Locate the cell with the specified text and output its (X, Y) center coordinate. 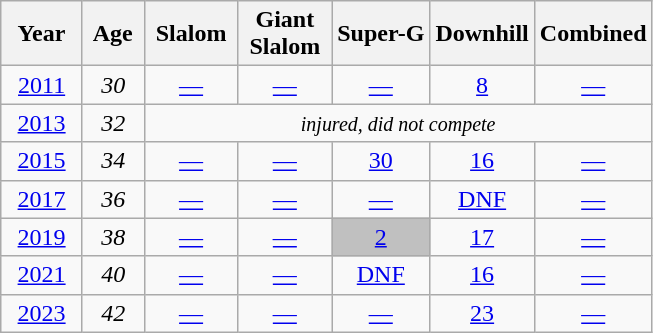
Age (113, 34)
2015 (42, 161)
8 (482, 85)
23 (482, 313)
Year (42, 34)
2013 (42, 123)
34 (113, 161)
2021 (42, 275)
Combined (593, 34)
Giant Slalom (285, 34)
42 (113, 313)
2011 (42, 85)
36 (113, 199)
Super-G (381, 34)
38 (113, 237)
2019 (42, 237)
Slalom (191, 34)
17 (482, 237)
2023 (42, 313)
40 (113, 275)
2017 (42, 199)
2 (381, 237)
Downhill (482, 34)
32 (113, 123)
injured, did not compete (398, 123)
